Identify which cell holds the provided text, then report its [X, Y] central coordinate. 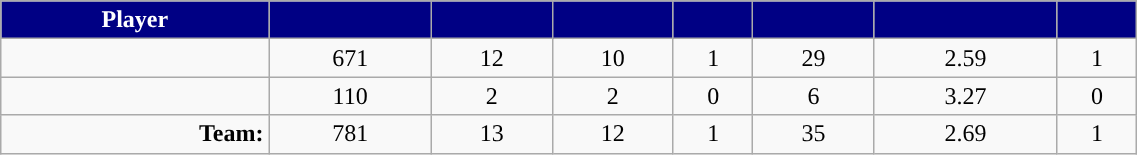
Player [135, 20]
781 [350, 134]
6 [814, 96]
110 [350, 96]
671 [350, 58]
10 [612, 58]
13 [492, 134]
29 [814, 58]
Team: [135, 134]
2.59 [966, 58]
3.27 [966, 96]
2.69 [966, 134]
35 [814, 134]
